Identify which cell holds the provided text, then report its (X, Y) central coordinate. 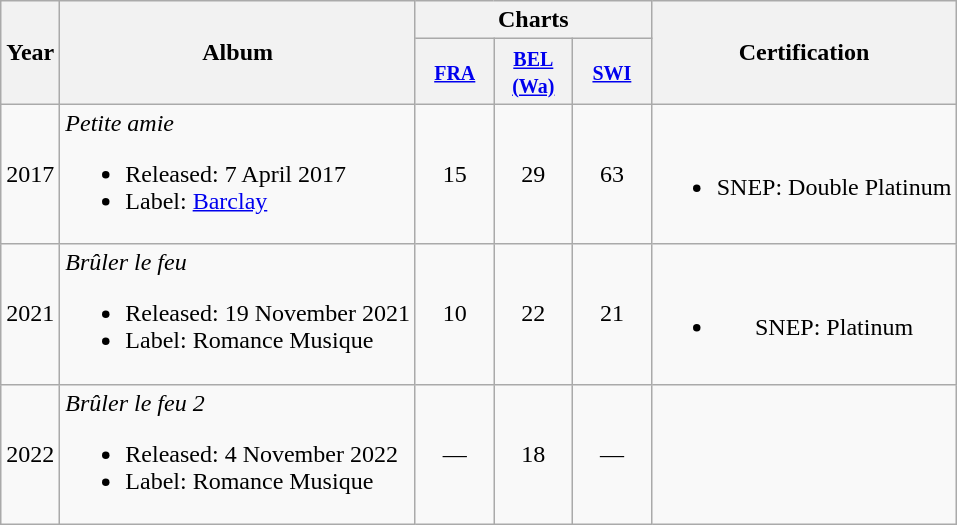
22 (534, 314)
15 (454, 174)
2022 (30, 454)
18 (534, 454)
Brûler le feu 2Released: 4 November 2022Label: Romance Musique (238, 454)
2017 (30, 174)
Charts (533, 20)
29 (534, 174)
Petite amieReleased: 7 April 2017Label: Barclay (238, 174)
10 (454, 314)
63 (612, 174)
SNEP: Platinum (804, 314)
Year (30, 52)
FRA (454, 72)
SNEP: Double Platinum (804, 174)
21 (612, 314)
Brûler le feuReleased: 19 November 2021Label: Romance Musique (238, 314)
2021 (30, 314)
Certification (804, 52)
BEL(Wa) (534, 72)
Album (238, 52)
SWI (612, 72)
